Return the (x, y) coordinate for the center point of the cell that contains the specified text.  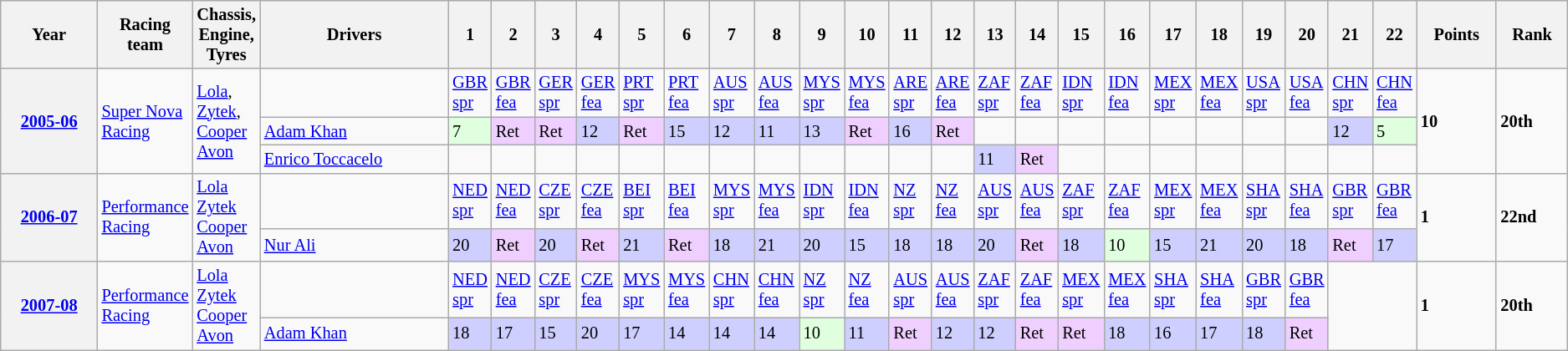
22 (1395, 34)
Rank (1532, 34)
4 (598, 34)
PRT spr (641, 93)
ARE spr (910, 93)
9 (822, 34)
2005-06 (49, 120)
Super Nova Racing (146, 120)
Enrico Toccacelo (355, 159)
6 (687, 34)
2006-07 (49, 217)
USA fea (1307, 93)
Nur Ali (355, 246)
Lola,Zytek,Cooper Avon (226, 120)
BEI spr (641, 201)
2 (513, 34)
Racingteam (146, 34)
GER spr (555, 93)
ARE fea (953, 93)
Drivers (355, 34)
2007-08 (49, 306)
GER fea (598, 93)
Points (1457, 34)
3 (555, 34)
Year (49, 34)
Chassis,Engine,Tyres (226, 34)
BEI fea (687, 201)
USA spr (1264, 93)
PRT fea (687, 93)
8 (777, 34)
22nd (1532, 217)
19 (1264, 34)
